Pinpoint the cell where the given text exists, returning its (X, Y) midpoint coordinate. 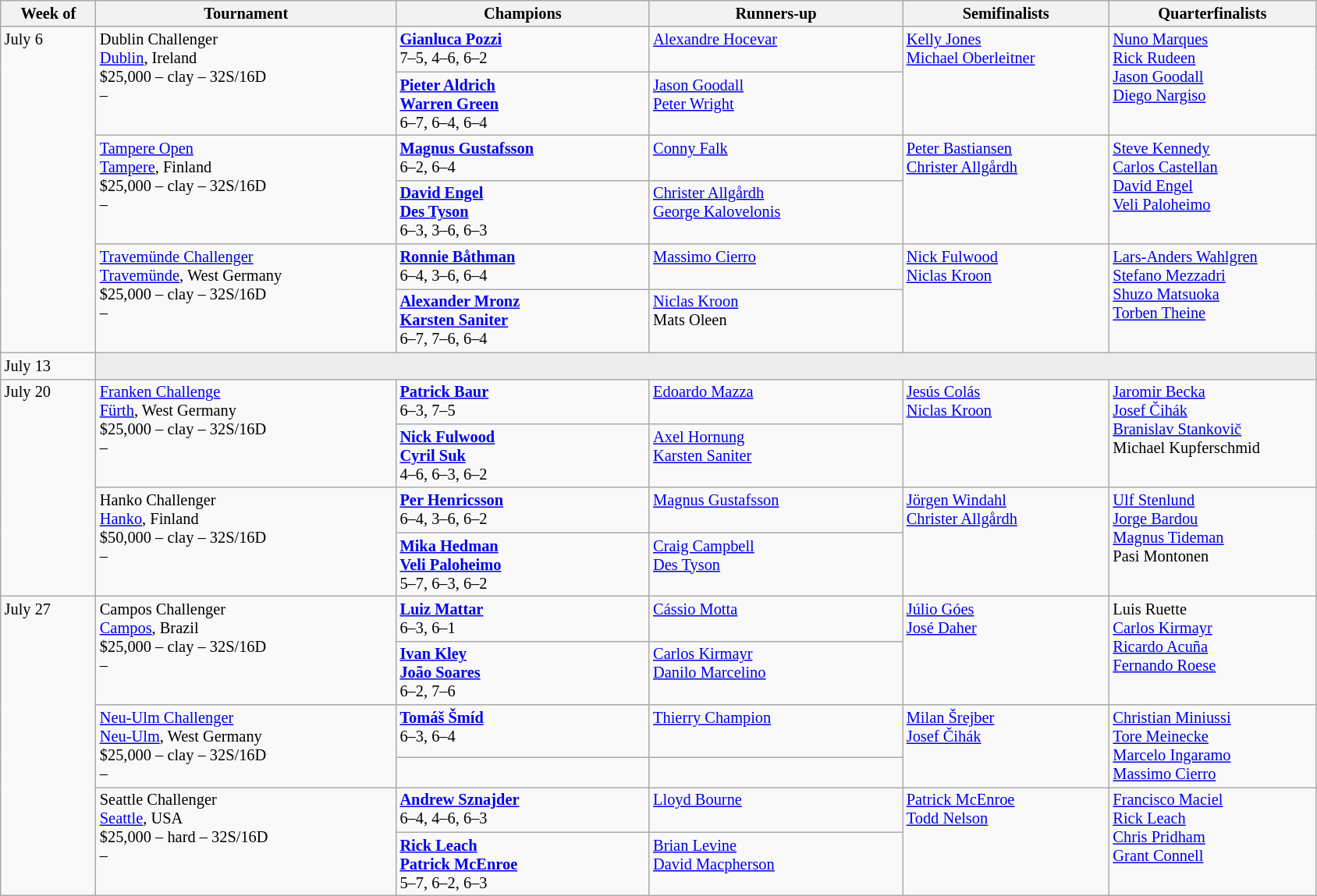
Seattle Challenger Seattle, USA$25,000 – hard – 32S/16D – (247, 841)
David Engel Des Tyson6–3, 3–6, 6–3 (523, 212)
Gianluca Pozzi 7–5, 4–6, 6–2 (523, 49)
Runners-up (776, 13)
Alexander Mronz Karsten Saniter6–7, 7–6, 6–4 (523, 321)
Edoardo Mazza (776, 402)
Luiz Mattar 6–3, 6–1 (523, 618)
Franken Challenge Fürth, West Germany$25,000 – clay – 32S/16D – (247, 434)
Week of (48, 13)
Francisco Maciel Rick Leach Chris Pridham Grant Connell (1212, 841)
Milan Šrejber Josef Čihák (1006, 746)
Quarterfinalists (1212, 13)
Craig Campbell Des Tyson (776, 565)
Semifinalists (1006, 13)
Christer Allgårdh George Kalovelonis (776, 212)
Nuno Marques Rick Rudeen Jason Goodall Diego Nargiso (1212, 81)
Pieter Aldrich Warren Green6–7, 6–4, 6–4 (523, 104)
Cássio Motta (776, 618)
Thierry Champion (776, 731)
Hanko Challenger Hanko, Finland$50,000 – clay – 32S/16D – (247, 541)
Carlos Kirmayr Danilo Marcelino (776, 673)
Júlio Góes José Daher (1006, 650)
Niclas Kroon Mats Oleen (776, 321)
July 20 (48, 488)
Tournament (247, 13)
Nick Fulwood Cyril Suk4–6, 6–3, 6–2 (523, 455)
Axel Hornung Karsten Saniter (776, 455)
July 13 (48, 366)
Jaromir Becka Josef Čihák Branislav Stankovič Michael Kupferschmid (1212, 434)
Ulf Stenlund Jorge Bardou Magnus Tideman Pasi Montonen (1212, 541)
Dublin Challenger Dublin, Ireland$25,000 – clay – 32S/16D – (247, 81)
Luis Ruette Carlos Kirmayr Ricardo Acuña Fernando Roese (1212, 650)
Alexandre Hocevar (776, 49)
Mika Hedman Veli Paloheimo5–7, 6–3, 6–2 (523, 565)
Per Henricsson 6–4, 3–6, 6–2 (523, 510)
July 27 (48, 745)
Champions (523, 13)
Rick Leach Patrick McEnroe5–7, 6–2, 6–3 (523, 864)
Tomáš Šmíd 6–3, 6–4 (523, 731)
Jörgen Windahl Christer Allgårdh (1006, 541)
Lloyd Bourne (776, 809)
Andrew Sznajder 6–4, 4–6, 6–3 (523, 809)
Magnus Gustafsson (776, 510)
Patrick Baur 6–3, 7–5 (523, 402)
Jesús Colás Niclas Kroon (1006, 434)
Travemünde Challenger Travemünde, West Germany$25,000 – clay – 32S/16D – (247, 298)
Magnus Gustafsson 6–2, 6–4 (523, 158)
Peter Bastiansen Christer Allgårdh (1006, 189)
Lars-Anders Wahlgren Stefano Mezzadri Shuzo Matsuoka Torben Theine (1212, 298)
Tampere Open Tampere, Finland$25,000 – clay – 32S/16D – (247, 189)
Nick Fulwood Niclas Kroon (1006, 298)
Brian Levine David Macpherson (776, 864)
Patrick McEnroe Todd Nelson (1006, 841)
Kelly Jones Michael Oberleitner (1006, 81)
Campos Challenger Campos, Brazil$25,000 – clay – 32S/16D – (247, 650)
Steve Kennedy Carlos Castellan David Engel Veli Paloheimo (1212, 189)
Ronnie Båthman 6–4, 3–6, 6–4 (523, 267)
July 6 (48, 189)
Christian Miniussi Tore Meinecke Marcelo Ingaramo Massimo Cierro (1212, 746)
Ivan Kley João Soares6–2, 7–6 (523, 673)
Massimo Cierro (776, 267)
Conny Falk (776, 158)
Neu-Ulm Challenger Neu-Ulm, West Germany$25,000 – clay – 32S/16D – (247, 746)
Jason Goodall Peter Wright (776, 104)
